Capture the cell that displays the provided text and extract its [X, Y] central coordinate. 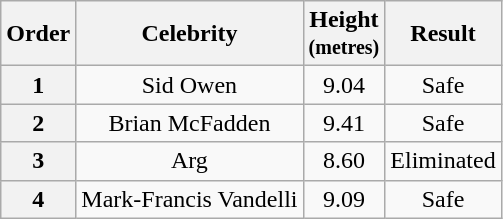
Mark-Francis Vandelli [190, 199]
Result [443, 34]
9.09 [344, 199]
Height(metres) [344, 34]
2 [38, 123]
1 [38, 85]
Celebrity [190, 34]
9.04 [344, 85]
9.41 [344, 123]
8.60 [344, 161]
Arg [190, 161]
Eliminated [443, 161]
3 [38, 161]
Sid Owen [190, 85]
Brian McFadden [190, 123]
Order [38, 34]
4 [38, 199]
